Return [X, Y] of the center of cell containing provided text 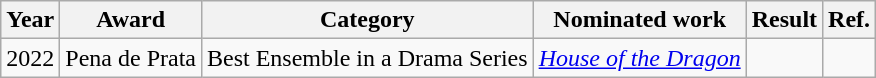
Ref. [850, 20]
Pena de Prata [131, 58]
House of the Dragon [640, 58]
Best Ensemble in a Drama Series [367, 58]
Year [30, 20]
2022 [30, 58]
Result [784, 20]
Nominated work [640, 20]
Category [367, 20]
Award [131, 20]
